Locate the cell with the specified text and output its [X, Y] center coordinate. 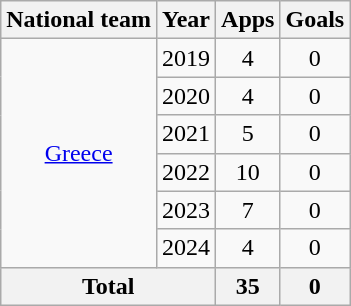
10 [248, 172]
Goals [315, 20]
7 [248, 210]
2024 [186, 248]
2021 [186, 134]
5 [248, 134]
2020 [186, 96]
2023 [186, 210]
2019 [186, 58]
National team [79, 20]
Total [108, 286]
Year [186, 20]
35 [248, 286]
Greece [79, 153]
2022 [186, 172]
Apps [248, 20]
